For the text-containing cell, return its midpoint in (x, y) coordinate format. 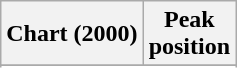
Peak position (189, 34)
Chart (2000) (72, 34)
